Pinpoint the cell where the given text exists, returning its [X, Y] midpoint coordinate. 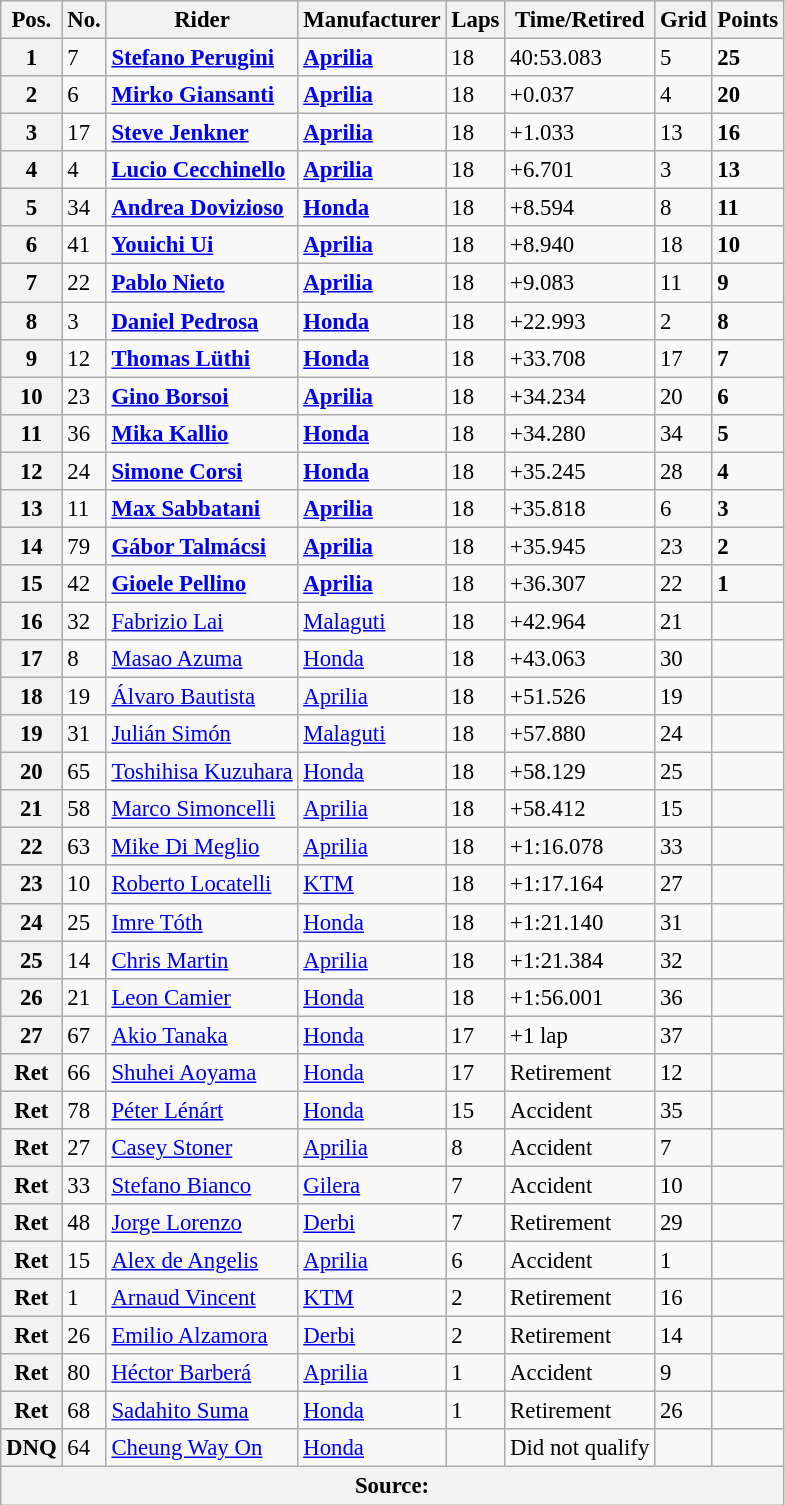
48 [84, 1223]
Points [748, 20]
+1:21.140 [580, 922]
42 [84, 584]
65 [84, 772]
+1:16.078 [580, 847]
+8.940 [580, 245]
Gábor Talmácsi [202, 546]
+42.964 [580, 621]
Mike Di Meglio [202, 847]
Stefano Bianco [202, 1185]
+0.037 [580, 95]
28 [684, 471]
78 [84, 1110]
Chris Martin [202, 960]
Marco Simoncelli [202, 809]
+33.708 [580, 358]
79 [84, 546]
41 [84, 245]
Manufacturer [372, 20]
Masao Azuma [202, 659]
58 [84, 809]
Akio Tanaka [202, 1035]
Alex de Angelis [202, 1261]
68 [84, 1411]
66 [84, 1073]
Daniel Pedrosa [202, 321]
Mirko Giansanti [202, 95]
Péter Lénárt [202, 1110]
Max Sabbatani [202, 509]
Shuhei Aoyama [202, 1073]
+58.129 [580, 772]
Álvaro Bautista [202, 697]
Casey Stoner [202, 1148]
Gino Borsoi [202, 396]
Leon Camier [202, 997]
+51.526 [580, 697]
Stefano Perugini [202, 58]
+9.083 [580, 283]
DNQ [32, 1449]
Source: [392, 1486]
Rider [202, 20]
Pablo Nieto [202, 283]
+43.063 [580, 659]
Gilera [372, 1185]
Laps [476, 20]
Sadahito Suma [202, 1411]
No. [84, 20]
Did not qualify [580, 1449]
Simone Corsi [202, 471]
40:53.083 [580, 58]
+35.945 [580, 546]
Grid [684, 20]
Andrea Dovizioso [202, 208]
Thomas Lüthi [202, 358]
29 [684, 1223]
80 [84, 1373]
Arnaud Vincent [202, 1298]
Fabrizio Lai [202, 621]
+35.818 [580, 509]
+22.993 [580, 321]
Imre Tóth [202, 922]
Mika Kallio [202, 433]
+34.280 [580, 433]
+1:17.164 [580, 885]
Gioele Pellino [202, 584]
Cheung Way On [202, 1449]
30 [684, 659]
67 [84, 1035]
+58.412 [580, 809]
35 [684, 1110]
Time/Retired [580, 20]
64 [84, 1449]
Julián Simón [202, 734]
Lucio Cecchinello [202, 170]
+6.701 [580, 170]
+1 lap [580, 1035]
Héctor Barberá [202, 1373]
+36.307 [580, 584]
+34.234 [580, 396]
Roberto Locatelli [202, 885]
Toshihisa Kuzuhara [202, 772]
+8.594 [580, 208]
Youichi Ui [202, 245]
+35.245 [580, 471]
63 [84, 847]
+1:56.001 [580, 997]
+1:21.384 [580, 960]
Jorge Lorenzo [202, 1223]
Pos. [32, 20]
37 [684, 1035]
Emilio Alzamora [202, 1336]
Steve Jenkner [202, 133]
+1.033 [580, 133]
+57.880 [580, 734]
